Extract the (X, Y) coordinate from the center of the cell holding the provided text.  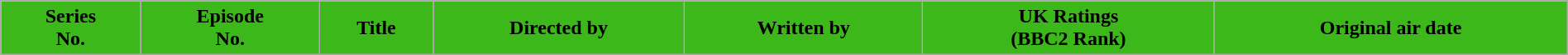
Written by (804, 28)
UK Ratings(BBC2 Rank) (1068, 28)
EpisodeNo. (230, 28)
Original air date (1391, 28)
Directed by (559, 28)
SeriesNo. (71, 28)
Title (375, 28)
